Determine the (x, y) coordinate at the center of the cell enclosing the given text.  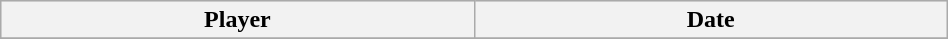
Player (238, 20)
Date (710, 20)
